Find where the given text appears and provide that cell's center as (x, y) coordinate. 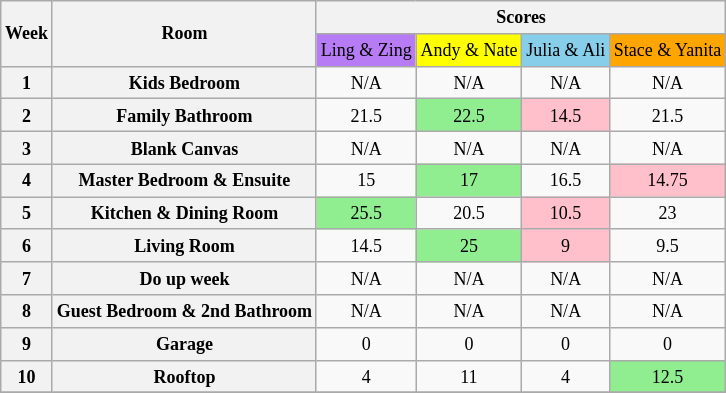
Week (27, 34)
2 (27, 116)
Julia & Ali (566, 50)
9.5 (667, 246)
Living Room (184, 246)
17 (469, 180)
Kitchen & Dining Room (184, 214)
14.75 (667, 180)
15 (366, 180)
Guest Bedroom & 2nd Bathroom (184, 312)
Blank Canvas (184, 148)
16.5 (566, 180)
25 (469, 246)
Andy & Nate (469, 50)
5 (27, 214)
6 (27, 246)
25.5 (366, 214)
10 (27, 376)
10.5 (566, 214)
20.5 (469, 214)
1 (27, 82)
Ling & Zing (366, 50)
11 (469, 376)
Master Bedroom & Ensuite (184, 180)
12.5 (667, 376)
Garage (184, 344)
Do up week (184, 278)
7 (27, 278)
Stace & Yanita (667, 50)
Scores (520, 18)
Family Bathroom (184, 116)
8 (27, 312)
3 (27, 148)
Rooftop (184, 376)
Room (184, 34)
22.5 (469, 116)
Kids Bedroom (184, 82)
23 (667, 214)
